Locate the cell with the specified text and output its [X, Y] center coordinate. 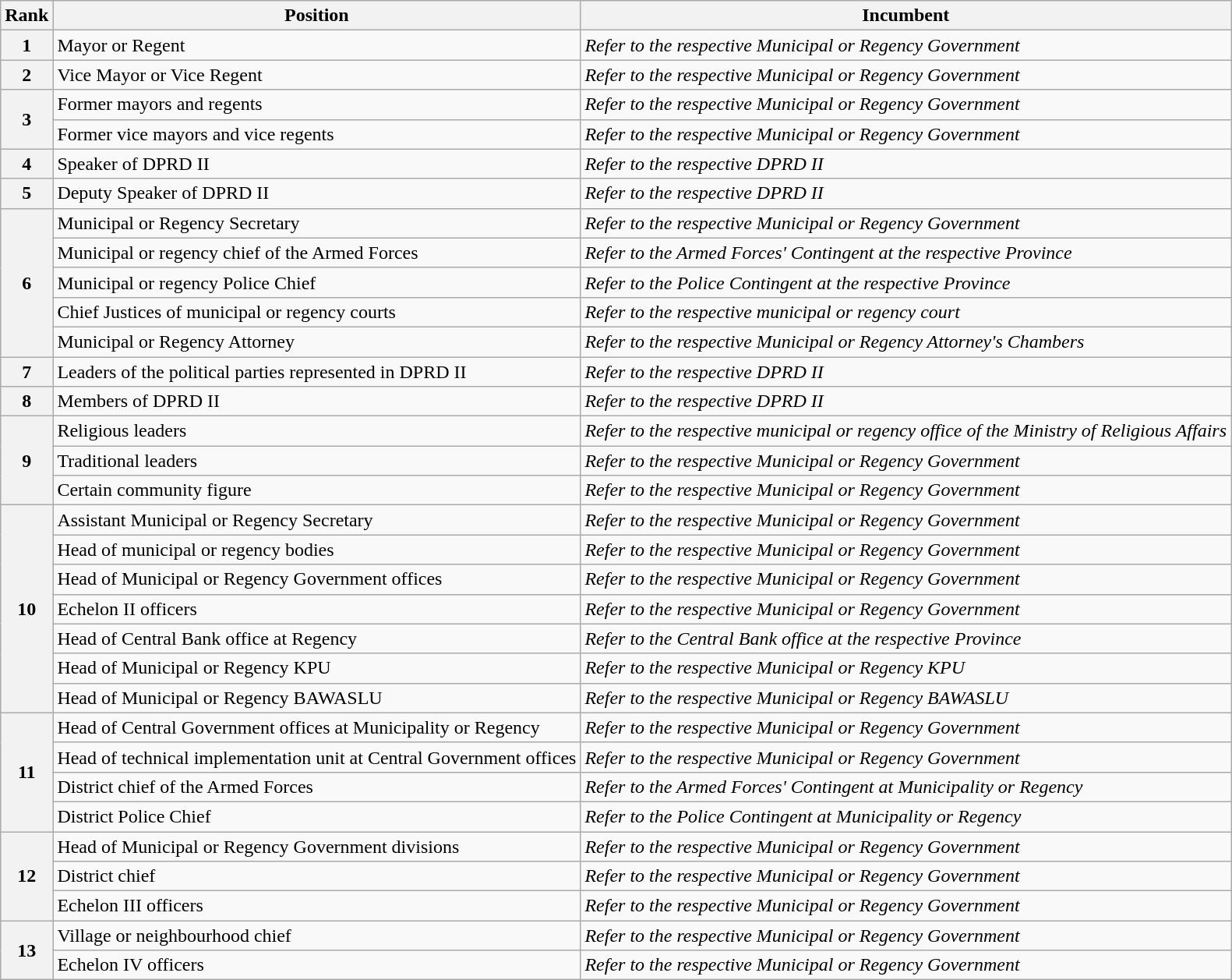
Incumbent [905, 16]
Municipal or Regency Attorney [316, 341]
District chief [316, 876]
9 [26, 461]
Echelon II officers [316, 609]
Rank [26, 16]
Refer to the respective municipal or regency office of the Ministry of Religious Affairs [905, 431]
Municipal or Regency Secretary [316, 223]
Head of Municipal or Regency KPU [316, 668]
12 [26, 876]
Refer to the respective Municipal or Regency Attorney's Chambers [905, 341]
8 [26, 402]
Members of DPRD II [316, 402]
6 [26, 282]
Refer to the respective municipal or regency court [905, 312]
1 [26, 45]
Religious leaders [316, 431]
Former mayors and regents [316, 104]
Vice Mayor or Vice Regent [316, 75]
5 [26, 193]
3 [26, 119]
Leaders of the political parties represented in DPRD II [316, 372]
Head of municipal or regency bodies [316, 550]
Refer to the Armed Forces' Contingent at the respective Province [905, 253]
Certain community figure [316, 490]
13 [26, 950]
11 [26, 772]
Former vice mayors and vice regents [316, 134]
Head of Municipal or Regency Government divisions [316, 846]
Assistant Municipal or Regency Secretary [316, 520]
Head of Municipal or Regency BAWASLU [316, 698]
Deputy Speaker of DPRD II [316, 193]
Municipal or regency chief of the Armed Forces [316, 253]
Traditional leaders [316, 461]
Village or neighbourhood chief [316, 936]
Mayor or Regent [316, 45]
Chief Justices of municipal or regency courts [316, 312]
Echelon III officers [316, 906]
10 [26, 609]
Head of Central Bank office at Regency [316, 639]
Refer to the respective Municipal or Regency KPU [905, 668]
Refer to the Police Contingent at Municipality or Regency [905, 816]
Speaker of DPRD II [316, 164]
District chief of the Armed Forces [316, 787]
2 [26, 75]
District Police Chief [316, 816]
Municipal or regency Police Chief [316, 282]
Head of Central Government offices at Municipality or Regency [316, 727]
Refer to the Armed Forces' Contingent at Municipality or Regency [905, 787]
Echelon IV officers [316, 965]
Head of Municipal or Regency Government offices [316, 579]
4 [26, 164]
Position [316, 16]
7 [26, 372]
Refer to the respective Municipal or Regency BAWASLU [905, 698]
Refer to the Central Bank office at the respective Province [905, 639]
Head of technical implementation unit at Central Government offices [316, 757]
Refer to the Police Contingent at the respective Province [905, 282]
